Determine the (x, y) coordinate at the center of the cell enclosing the given text.  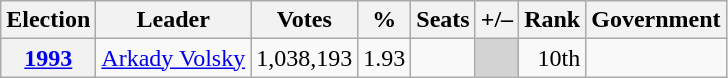
Government (656, 20)
+/– (496, 20)
% (384, 20)
Rank (552, 20)
10th (552, 58)
1993 (48, 58)
Seats (443, 20)
Election (48, 20)
1,038,193 (304, 58)
Votes (304, 20)
Arkady Volsky (174, 58)
Leader (174, 20)
1.93 (384, 58)
